Determine the (x, y) coordinate at the center of the cell enclosing the given text.  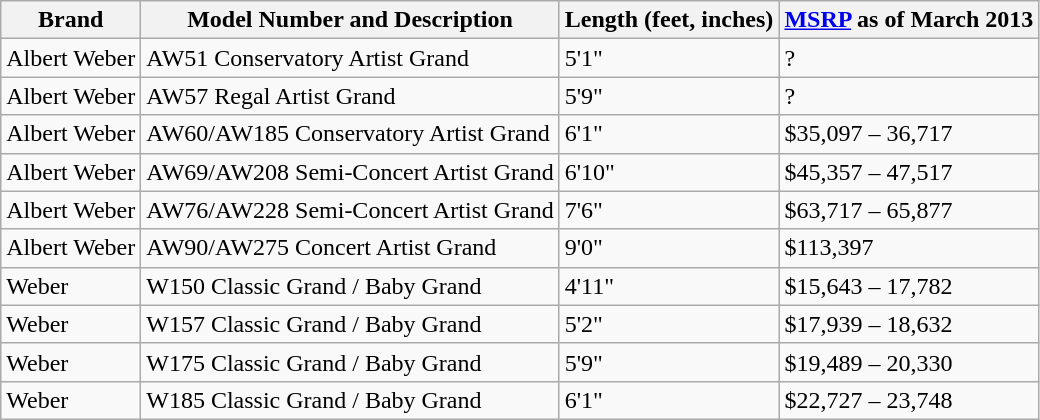
AW69/AW208 Semi-Concert Artist Grand (350, 172)
7'6" (669, 210)
$15,643 – 17,782 (909, 286)
W150 Classic Grand / Baby Grand (350, 286)
AW51 Conservatory Artist Grand (350, 58)
9'0" (669, 248)
AW57 Regal Artist Grand (350, 96)
6'10" (669, 172)
AW60/AW185 Conservatory Artist Grand (350, 134)
$63,717 – 65,877 (909, 210)
$19,489 – 20,330 (909, 362)
W157 Classic Grand / Baby Grand (350, 324)
4'11" (669, 286)
AW76/AW228 Semi-Concert Artist Grand (350, 210)
AW90/AW275 Concert Artist Grand (350, 248)
5'1" (669, 58)
5'2" (669, 324)
Model Number and Description (350, 20)
$35,097 – 36,717 (909, 134)
$113,397 (909, 248)
$45,357 – 47,517 (909, 172)
Length (feet, inches) (669, 20)
Brand (71, 20)
MSRP as of March 2013 (909, 20)
$17,939 – 18,632 (909, 324)
W175 Classic Grand / Baby Grand (350, 362)
$22,727 – 23,748 (909, 400)
W185 Classic Grand / Baby Grand (350, 400)
